From the cell containing the given text, extract its center point as (x, y) coordinate. 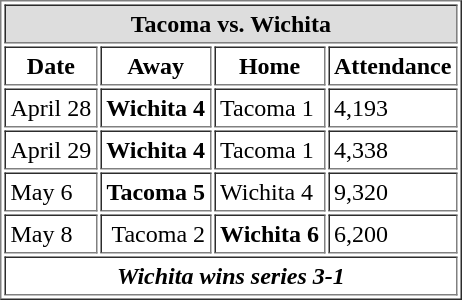
9,320 (392, 192)
May 8 (50, 234)
Wichita wins series 3-1 (230, 276)
April 28 (50, 108)
Tacoma 2 (156, 234)
April 29 (50, 150)
Away (156, 66)
4,193 (392, 108)
Attendance (392, 66)
Wichita 6 (270, 234)
Tacoma 5 (156, 192)
Tacoma vs. Wichita (230, 24)
4,338 (392, 150)
May 6 (50, 192)
Home (270, 66)
Date (50, 66)
6,200 (392, 234)
